Capture the cell that displays the provided text and extract its [x, y] central coordinate. 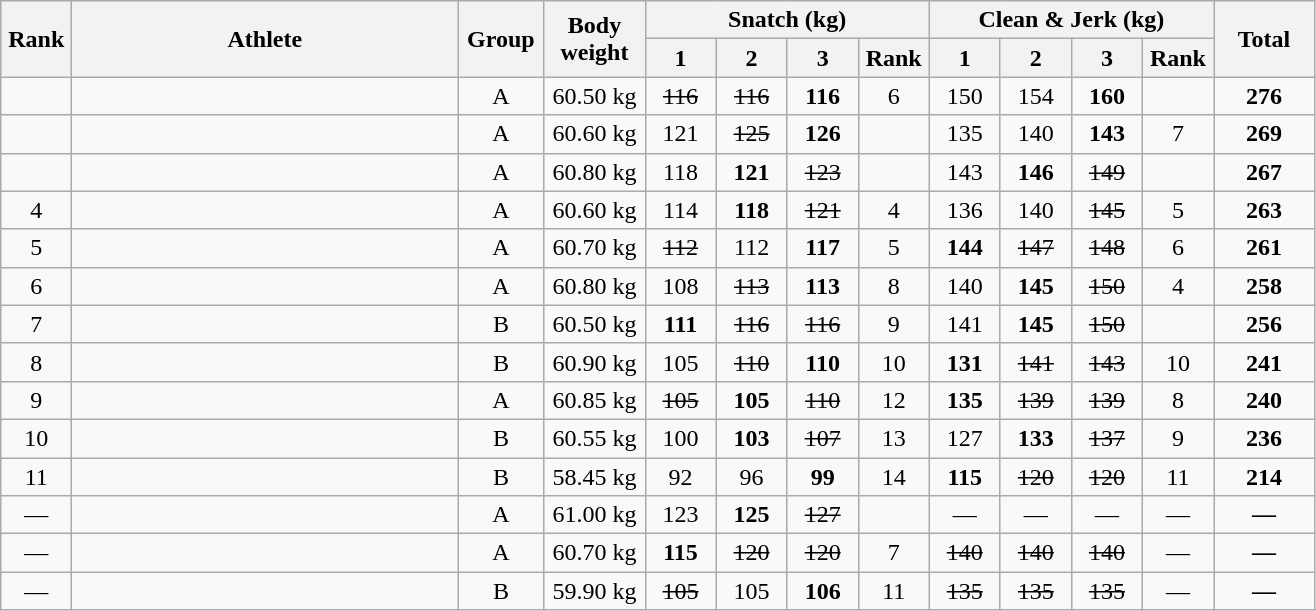
146 [1036, 172]
114 [680, 210]
100 [680, 438]
154 [1036, 96]
263 [1264, 210]
148 [1106, 248]
133 [1036, 438]
111 [680, 324]
92 [680, 477]
60.90 kg [594, 362]
160 [1106, 96]
99 [822, 477]
261 [1264, 248]
137 [1106, 438]
Athlete [265, 39]
117 [822, 248]
Group [501, 39]
13 [894, 438]
258 [1264, 286]
149 [1106, 172]
241 [1264, 362]
14 [894, 477]
236 [1264, 438]
12 [894, 400]
144 [964, 248]
Clean & Jerk (kg) [1071, 20]
269 [1264, 134]
61.00 kg [594, 515]
214 [1264, 477]
96 [752, 477]
Snatch (kg) [787, 20]
131 [964, 362]
60.55 kg [594, 438]
240 [1264, 400]
107 [822, 438]
58.45 kg [594, 477]
136 [964, 210]
256 [1264, 324]
276 [1264, 96]
103 [752, 438]
108 [680, 286]
126 [822, 134]
59.90 kg [594, 591]
267 [1264, 172]
60.85 kg [594, 400]
Total [1264, 39]
Body weight [594, 39]
147 [1036, 248]
106 [822, 591]
